Capture the cell that displays the provided text and extract its (X, Y) central coordinate. 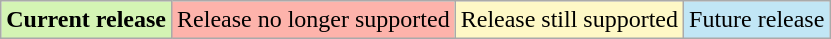
Release no longer supported (314, 20)
Release still supported (569, 20)
Current release (86, 20)
Future release (757, 20)
